For the text-containing cell, return its midpoint in (x, y) coordinate format. 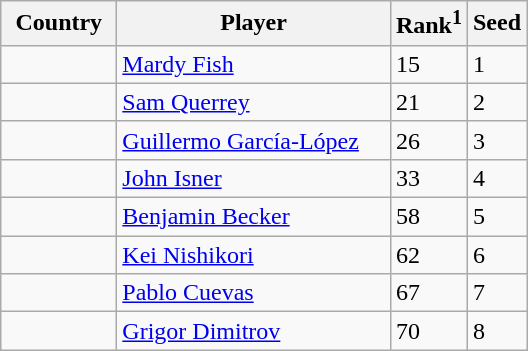
21 (428, 102)
Pablo Cuevas (254, 293)
Player (254, 24)
3 (496, 140)
26 (428, 140)
1 (496, 64)
Grigor Dimitrov (254, 331)
6 (496, 255)
62 (428, 255)
2 (496, 102)
4 (496, 178)
Rank1 (428, 24)
15 (428, 64)
33 (428, 178)
John Isner (254, 178)
67 (428, 293)
70 (428, 331)
5 (496, 217)
Kei Nishikori (254, 255)
58 (428, 217)
Sam Querrey (254, 102)
Seed (496, 24)
Mardy Fish (254, 64)
7 (496, 293)
Guillermo García-López (254, 140)
Benjamin Becker (254, 217)
Country (59, 24)
8 (496, 331)
